Capture the cell that displays the provided text and extract its [X, Y] central coordinate. 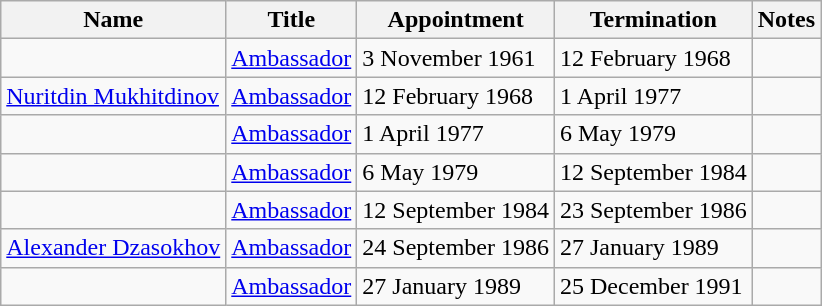
23 September 1986 [653, 210]
Termination [653, 20]
3 November 1961 [456, 58]
25 December 1991 [653, 286]
Alexander Dzasokhov [114, 248]
Title [292, 20]
Name [114, 20]
24 September 1986 [456, 248]
Notes [786, 20]
Nuritdin Mukhitdinov [114, 96]
Appointment [456, 20]
